Search for the cell housing the specified text and yield its [x, y] center coordinate. 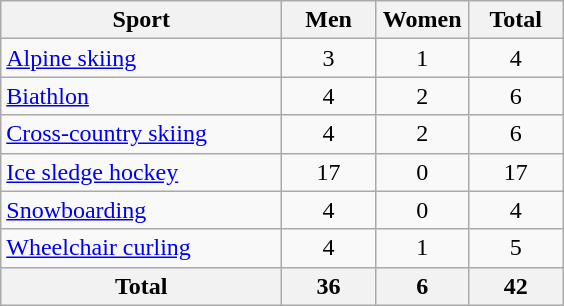
Alpine skiing [142, 58]
Biathlon [142, 96]
36 [329, 286]
Women [422, 20]
Snowboarding [142, 210]
Men [329, 20]
Cross-country skiing [142, 134]
3 [329, 58]
Ice sledge hockey [142, 172]
5 [516, 248]
42 [516, 286]
Wheelchair curling [142, 248]
Sport [142, 20]
